Detect which cell encompasses the target text, then output its (X, Y) center coordinate. 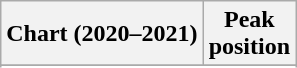
Chart (2020–2021) (102, 34)
Peakposition (249, 34)
